Capture the cell that displays the provided text and extract its [X, Y] central coordinate. 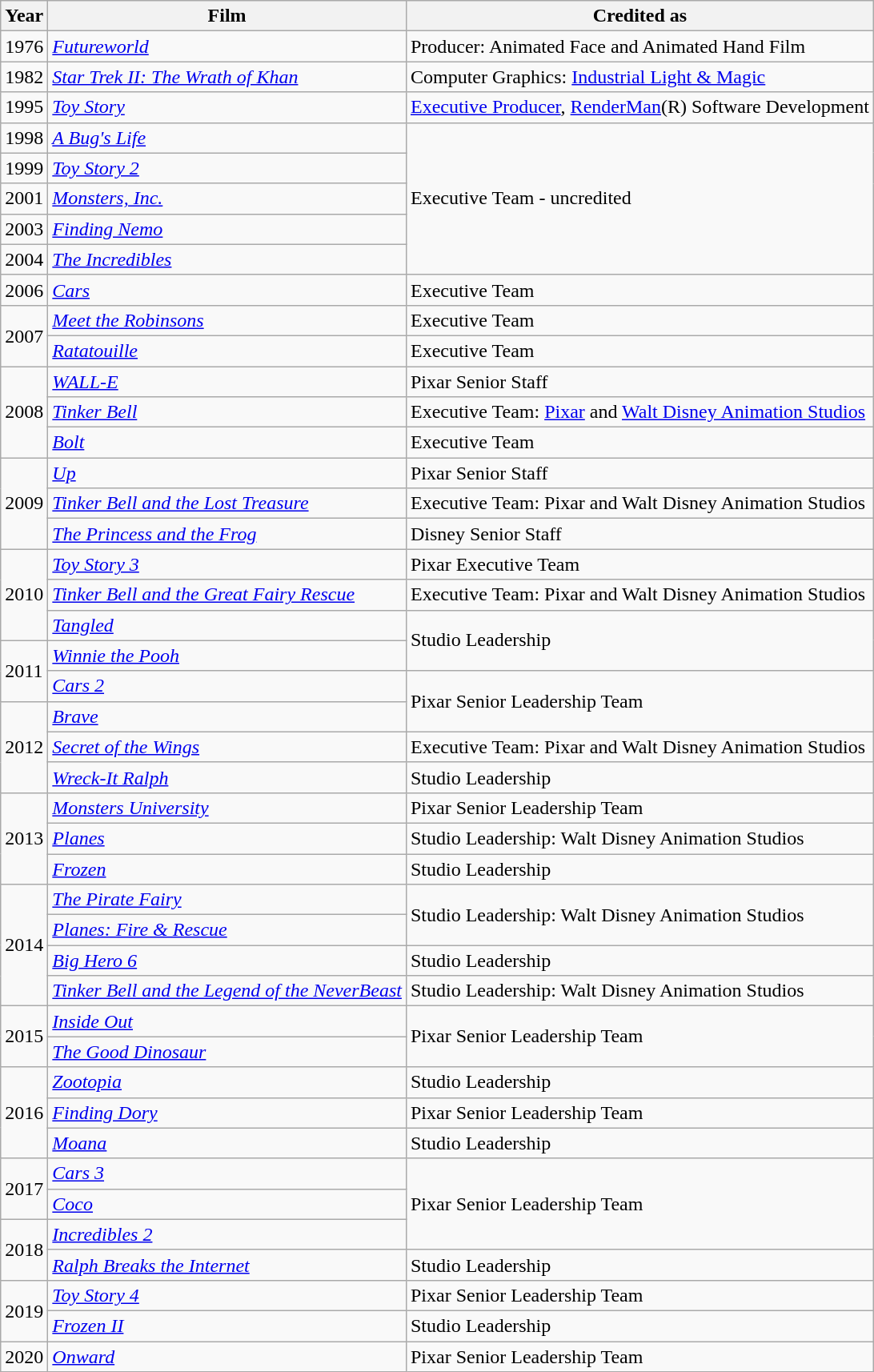
Film [227, 16]
Up [227, 473]
Executive Producer, RenderMan(R) Software Development [639, 107]
Frozen [227, 869]
Credited as [639, 16]
Computer Graphics: Industrial Light & Magic [639, 77]
A Bug's Life [227, 138]
1976 [24, 46]
2019 [24, 1310]
Ralph Breaks the Internet [227, 1265]
2011 [24, 671]
2014 [24, 945]
2012 [24, 747]
Toy Story [227, 107]
2013 [24, 838]
Incredibles 2 [227, 1234]
Cars [227, 290]
1998 [24, 138]
Futureworld [227, 46]
Star Trek II: The Wrath of Khan [227, 77]
Secret of the Wings [227, 747]
Zootopia [227, 1082]
2004 [24, 259]
Toy Story 4 [227, 1295]
1995 [24, 107]
Monsters, Inc. [227, 199]
Finding Dory [227, 1113]
Tinker Bell and the Great Fairy Rescue [227, 595]
Big Hero 6 [227, 961]
2015 [24, 1037]
2020 [24, 1357]
WALL-E [227, 382]
Toy Story 2 [227, 168]
Finding Nemo [227, 229]
Pixar Executive Team [639, 564]
1982 [24, 77]
Monsters University [227, 808]
2008 [24, 412]
2016 [24, 1113]
Onward [227, 1357]
Coco [227, 1204]
The Princess and the Frog [227, 534]
Moana [227, 1143]
The Incredibles [227, 259]
Frozen II [227, 1326]
Meet the Robinsons [227, 320]
Winnie the Pooh [227, 656]
Cars 2 [227, 686]
2009 [24, 503]
Planes: Fire & Rescue [227, 930]
1999 [24, 168]
2006 [24, 290]
2010 [24, 595]
Cars 3 [227, 1173]
Wreck-It Ralph [227, 777]
Tangled [227, 625]
The Pirate Fairy [227, 900]
2003 [24, 229]
Disney Senior Staff [639, 534]
Tinker Bell [227, 412]
2007 [24, 335]
Planes [227, 838]
Executive Team - uncredited [639, 199]
2017 [24, 1189]
Tinker Bell and the Legend of the NeverBeast [227, 991]
Tinker Bell and the Lost Treasure [227, 503]
Brave [227, 716]
Inside Out [227, 1021]
The Good Dinosaur [227, 1052]
Ratatouille [227, 351]
Toy Story 3 [227, 564]
Bolt [227, 443]
Producer: Animated Face and Animated Hand Film [639, 46]
2018 [24, 1250]
2001 [24, 199]
Year [24, 16]
